Return the [X, Y] coordinate for the center point of the cell that contains the specified text.  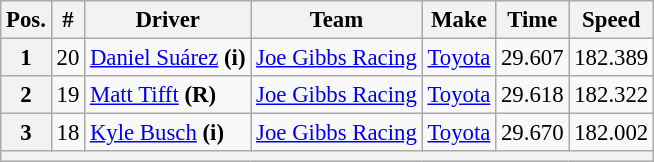
182.389 [612, 58]
Kyle Busch (i) [168, 133]
Team [336, 20]
2 [26, 95]
Pos. [26, 20]
3 [26, 133]
29.607 [532, 58]
Daniel Suárez (i) [168, 58]
Time [532, 20]
19 [68, 95]
Driver [168, 20]
18 [68, 133]
Matt Tifft (R) [168, 95]
Make [459, 20]
Speed [612, 20]
182.002 [612, 133]
# [68, 20]
20 [68, 58]
1 [26, 58]
182.322 [612, 95]
29.670 [532, 133]
29.618 [532, 95]
